Scan for the cell matching the given text and deliver its (x, y) coordinate at center. 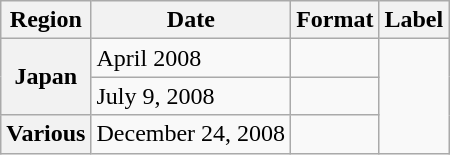
April 2008 (191, 58)
Region (46, 20)
Format (335, 20)
Label (414, 20)
Various (46, 134)
December 24, 2008 (191, 134)
Date (191, 20)
Japan (46, 77)
July 9, 2008 (191, 96)
